Identify which cell holds the provided text, then report its [x, y] central coordinate. 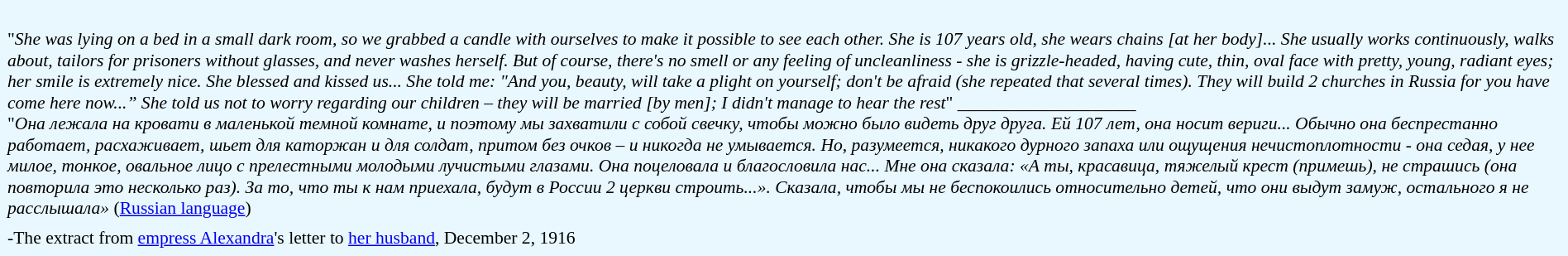
-The extract from empress Alexandra's letter to her husband, December 2, 1916 [784, 238]
